Output the [x, y] coordinate of the center of the cell containing the given text.  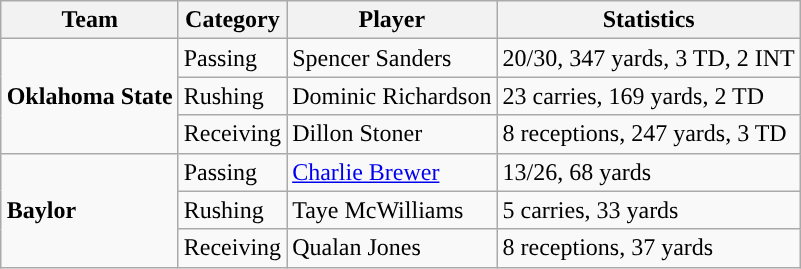
Spencer Sanders [392, 58]
8 receptions, 37 yards [648, 248]
Dominic Richardson [392, 96]
Player [392, 20]
Dillon Stoner [392, 134]
Qualan Jones [392, 248]
Taye McWilliams [392, 210]
20/30, 347 yards, 3 TD, 2 INT [648, 58]
Category [232, 20]
13/26, 68 yards [648, 172]
Team [90, 20]
8 receptions, 247 yards, 3 TD [648, 134]
Charlie Brewer [392, 172]
Baylor [90, 210]
Statistics [648, 20]
Oklahoma State [90, 96]
23 carries, 169 yards, 2 TD [648, 96]
5 carries, 33 yards [648, 210]
